Output the (x, y) coordinate of the center of the cell containing the given text.  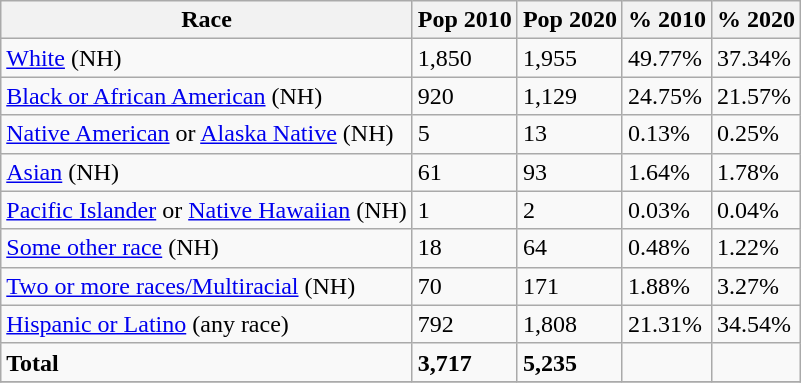
1.64% (666, 172)
49.77% (666, 58)
61 (464, 172)
920 (464, 96)
White (NH) (207, 58)
Race (207, 20)
Native American or Alaska Native (NH) (207, 134)
5 (464, 134)
171 (570, 286)
21.57% (756, 96)
Hispanic or Latino (any race) (207, 324)
0.25% (756, 134)
0.04% (756, 210)
Pop 2020 (570, 20)
Black or African American (NH) (207, 96)
1.22% (756, 248)
5,235 (570, 362)
1.88% (666, 286)
2 (570, 210)
37.34% (756, 58)
1,808 (570, 324)
1,129 (570, 96)
1,850 (464, 58)
0.48% (666, 248)
1,955 (570, 58)
0.13% (666, 134)
Asian (NH) (207, 172)
3,717 (464, 362)
34.54% (756, 324)
0.03% (666, 210)
Total (207, 362)
93 (570, 172)
Two or more races/Multiracial (NH) (207, 286)
13 (570, 134)
1.78% (756, 172)
64 (570, 248)
24.75% (666, 96)
% 2010 (666, 20)
21.31% (666, 324)
Pop 2010 (464, 20)
3.27% (756, 286)
18 (464, 248)
Some other race (NH) (207, 248)
1 (464, 210)
% 2020 (756, 20)
792 (464, 324)
Pacific Islander or Native Hawaiian (NH) (207, 210)
70 (464, 286)
